From the cell containing the given text, extract its center point as (X, Y) coordinate. 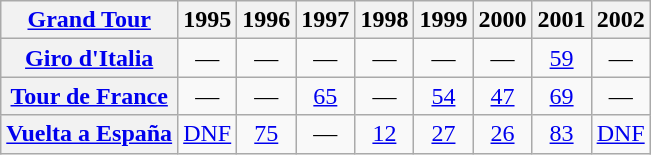
2002 (620, 20)
26 (502, 134)
47 (502, 96)
Vuelta a España (90, 134)
Grand Tour (90, 20)
Tour de France (90, 96)
83 (562, 134)
69 (562, 96)
2001 (562, 20)
1995 (208, 20)
75 (266, 134)
54 (444, 96)
1997 (326, 20)
27 (444, 134)
1998 (384, 20)
59 (562, 58)
Giro d'Italia (90, 58)
65 (326, 96)
2000 (502, 20)
12 (384, 134)
1999 (444, 20)
1996 (266, 20)
